Return [X, Y] of the center of cell containing provided text 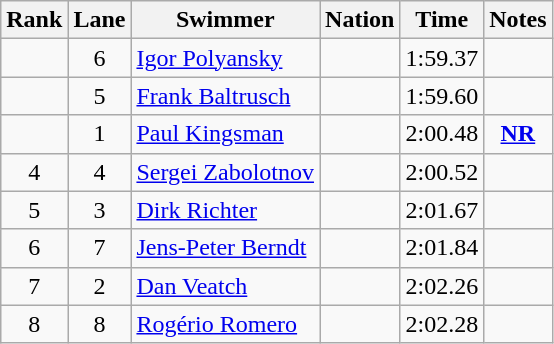
NR [518, 134]
Dirk Richter [226, 210]
3 [100, 210]
Nation [360, 20]
Rank [34, 20]
2:02.28 [442, 324]
2:01.67 [442, 210]
Sergei Zabolotnov [226, 172]
1:59.37 [442, 58]
Paul Kingsman [226, 134]
Lane [100, 20]
1 [100, 134]
Time [442, 20]
Frank Baltrusch [226, 96]
Swimmer [226, 20]
1:59.60 [442, 96]
Igor Polyansky [226, 58]
2 [100, 286]
2:02.26 [442, 286]
Notes [518, 20]
Jens-Peter Berndt [226, 248]
2:00.52 [442, 172]
Dan Veatch [226, 286]
2:01.84 [442, 248]
2:00.48 [442, 134]
Rogério Romero [226, 324]
